For the text-containing cell, return its midpoint in (x, y) coordinate format. 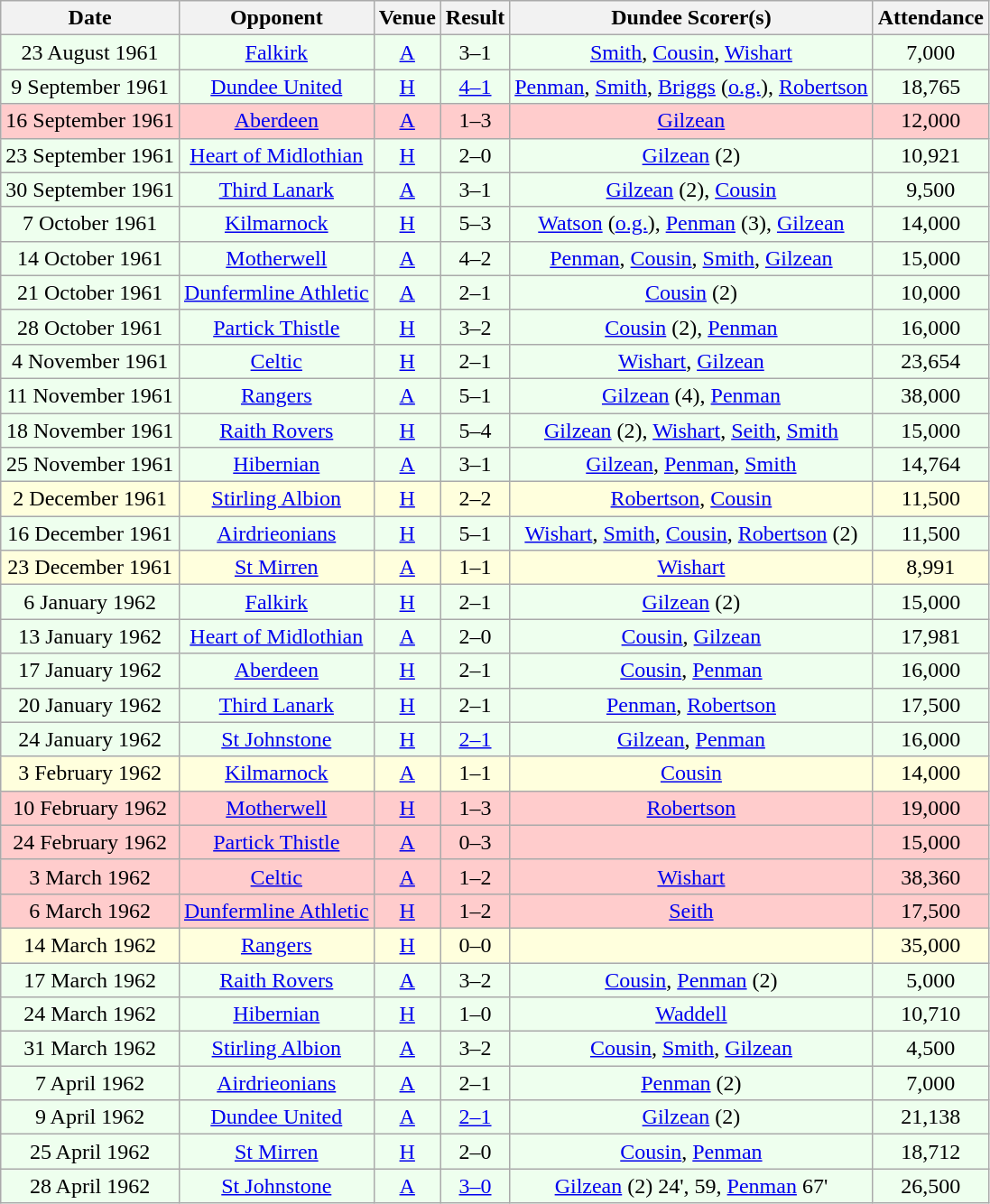
8,991 (930, 568)
5–3 (475, 224)
25 April 1962 (90, 1152)
11 November 1961 (90, 395)
30 September 1961 (90, 190)
Robertson, Cousin (691, 499)
Gilzean (4), Penman (691, 395)
18,765 (930, 87)
Dundee Scorer(s) (691, 18)
14 March 1962 (90, 945)
23 December 1961 (90, 568)
10,000 (930, 292)
Cousin (2) (691, 292)
Wishart, Gilzean (691, 361)
Gilzean, Penman (691, 739)
Opponent (276, 18)
3 February 1962 (90, 773)
35,000 (930, 945)
23 August 1961 (90, 52)
3 March 1962 (90, 876)
6 March 1962 (90, 911)
Cousin (2), Penman (691, 327)
18,712 (930, 1152)
Venue (407, 18)
Gilzean (691, 121)
21 October 1961 (90, 292)
Smith, Cousin, Wishart (691, 52)
Cousin, Smith, Gilzean (691, 1049)
Robertson (691, 808)
Seith (691, 911)
18 November 1961 (90, 431)
17 January 1962 (90, 671)
17,981 (930, 636)
10,710 (930, 1014)
24 January 1962 (90, 739)
Gilzean (2) 24', 59, Penman 67' (691, 1186)
3–0 (475, 1186)
6 January 1962 (90, 602)
9 September 1961 (90, 87)
4,500 (930, 1049)
Attendance (930, 18)
Gilzean, Penman, Smith (691, 465)
Waddell (691, 1014)
7 October 1961 (90, 224)
Date (90, 18)
7 April 1962 (90, 1083)
38,000 (930, 395)
0–3 (475, 842)
16 September 1961 (90, 121)
25 November 1961 (90, 465)
Watson (o.g.), Penman (3), Gilzean (691, 224)
19,000 (930, 808)
Result (475, 18)
5,000 (930, 979)
Cousin (691, 773)
38,360 (930, 876)
2 December 1961 (90, 499)
4 November 1961 (90, 361)
12,000 (930, 121)
28 October 1961 (90, 327)
23 September 1961 (90, 155)
Cousin, Penman (2) (691, 979)
14,764 (930, 465)
Penman, Robertson (691, 705)
24 March 1962 (90, 1014)
10 February 1962 (90, 808)
21,138 (930, 1117)
31 March 1962 (90, 1049)
23,654 (930, 361)
Penman, Cousin, Smith, Gilzean (691, 258)
13 January 1962 (90, 636)
9 April 1962 (90, 1117)
4–2 (475, 258)
20 January 1962 (90, 705)
Cousin, Gilzean (691, 636)
2–2 (475, 499)
Gilzean (2), Wishart, Seith, Smith (691, 431)
24 February 1962 (90, 842)
5–4 (475, 431)
4–1 (475, 87)
0–0 (475, 945)
14 October 1961 (90, 258)
Wishart, Smith, Cousin, Robertson (2) (691, 533)
1–0 (475, 1014)
Penman, Smith, Briggs (o.g.), Robertson (691, 87)
Gilzean (2), Cousin (691, 190)
17 March 1962 (90, 979)
9,500 (930, 190)
26,500 (930, 1186)
28 April 1962 (90, 1186)
10,921 (930, 155)
Penman (2) (691, 1083)
16 December 1961 (90, 533)
